From the cell containing the given text, extract its center point as [x, y] coordinate. 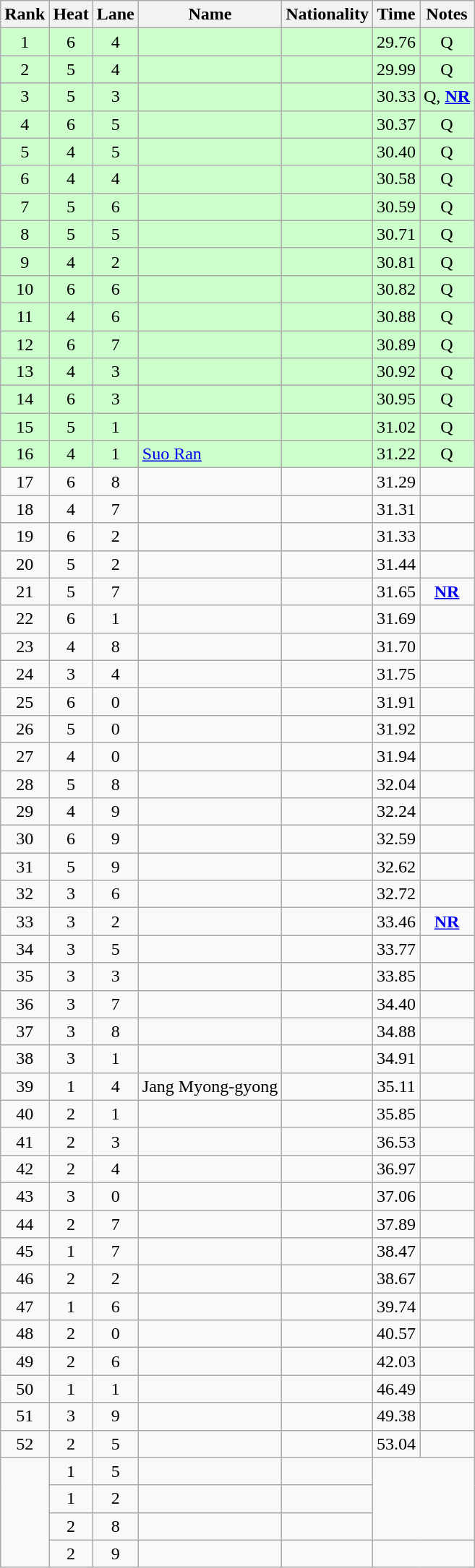
45 [25, 1252]
32.04 [396, 784]
35.85 [396, 1114]
Q, NR [447, 97]
Time [396, 14]
24 [25, 674]
43 [25, 1196]
34.91 [396, 1059]
15 [25, 427]
Heat [71, 14]
12 [25, 345]
16 [25, 454]
47 [25, 1307]
46 [25, 1279]
39.74 [396, 1307]
36.97 [396, 1169]
30.81 [396, 261]
Jang Myong-gyong [210, 1086]
31.70 [396, 646]
31.22 [396, 454]
34 [25, 949]
31.33 [396, 537]
37.89 [396, 1224]
10 [25, 289]
53.04 [396, 1444]
34.40 [396, 1004]
49.38 [396, 1416]
25 [25, 701]
33.85 [396, 976]
44 [25, 1224]
50 [25, 1389]
Lane [116, 14]
19 [25, 537]
20 [25, 564]
30.92 [396, 372]
14 [25, 399]
11 [25, 316]
29.99 [396, 69]
30.59 [396, 207]
21 [25, 592]
48 [25, 1334]
42 [25, 1169]
30 [25, 839]
33.77 [396, 949]
32.72 [396, 894]
Suo Ran [210, 454]
30.40 [396, 152]
30.88 [396, 316]
31.75 [396, 674]
30.89 [396, 345]
33 [25, 922]
40.57 [396, 1334]
46.49 [396, 1389]
37.06 [396, 1196]
36 [25, 1004]
32 [25, 894]
31.02 [396, 427]
35 [25, 976]
22 [25, 619]
39 [25, 1086]
31.31 [396, 509]
38 [25, 1059]
17 [25, 482]
40 [25, 1114]
33.46 [396, 922]
42.03 [396, 1361]
31 [25, 867]
29.76 [396, 42]
32.24 [396, 812]
36.53 [396, 1141]
29 [25, 812]
30.33 [396, 97]
32.62 [396, 867]
38.67 [396, 1279]
31.44 [396, 564]
34.88 [396, 1031]
31.91 [396, 701]
31.65 [396, 592]
37 [25, 1031]
31.92 [396, 729]
28 [25, 784]
30.82 [396, 289]
51 [25, 1416]
27 [25, 756]
Name [210, 14]
41 [25, 1141]
49 [25, 1361]
32.59 [396, 839]
30.37 [396, 124]
23 [25, 646]
31.94 [396, 756]
31.69 [396, 619]
13 [25, 372]
Rank [25, 14]
30.95 [396, 399]
Nationality [328, 14]
30.58 [396, 179]
18 [25, 509]
38.47 [396, 1252]
30.71 [396, 234]
26 [25, 729]
52 [25, 1444]
35.11 [396, 1086]
31.29 [396, 482]
Notes [447, 14]
